Provide the [X, Y] coordinate of the cell's center where the given text is located.  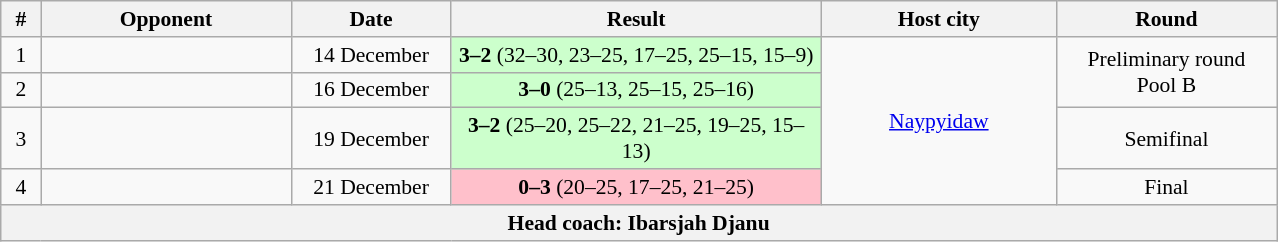
Round [1166, 19]
4 [21, 187]
14 December [371, 55]
3–2 (32–30, 23–25, 17–25, 25–15, 15–9) [636, 55]
3 [21, 138]
Result [636, 19]
0–3 (20–25, 17–25, 21–25) [636, 187]
Final [1166, 187]
Opponent [166, 19]
# [21, 19]
3–2 (25–20, 25–22, 21–25, 19–25, 15–13) [636, 138]
Semifinal [1166, 138]
Date [371, 19]
Preliminary roundPool B [1166, 72]
Host city [938, 19]
1 [21, 55]
Naypyidaw [938, 121]
19 December [371, 138]
21 December [371, 187]
Head coach: Ibarsjah Djanu [639, 223]
16 December [371, 90]
2 [21, 90]
3–0 (25–13, 25–15, 25–16) [636, 90]
